Return the (X, Y) coordinate for the center point of the cell that contains the specified text.  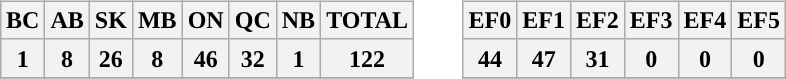
47 (544, 58)
26 (110, 58)
TOTAL (368, 20)
122 (368, 58)
EF0 (490, 20)
32 (252, 58)
EF1 (544, 20)
46 (206, 58)
EF4 (705, 20)
MB (157, 20)
31 (598, 58)
EF5 (759, 20)
44 (490, 58)
AB (67, 20)
EF3 (651, 20)
EF2 (598, 20)
SK (110, 20)
NB (298, 20)
BC (22, 20)
ON (206, 20)
QC (252, 20)
